Detect which cell encompasses the target text, then output its (x, y) center coordinate. 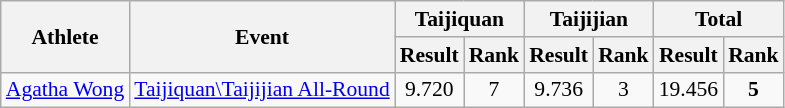
5 (754, 90)
Taijijian (588, 19)
Athlete (66, 36)
7 (494, 90)
9.736 (558, 90)
19.456 (688, 90)
9.720 (430, 90)
Event (262, 36)
Agatha Wong (66, 90)
3 (624, 90)
Taijiquan\Taijijian All-Round (262, 90)
Total (719, 19)
Taijiquan (460, 19)
